Output the [X, Y] coordinate of the center of the cell containing the given text.  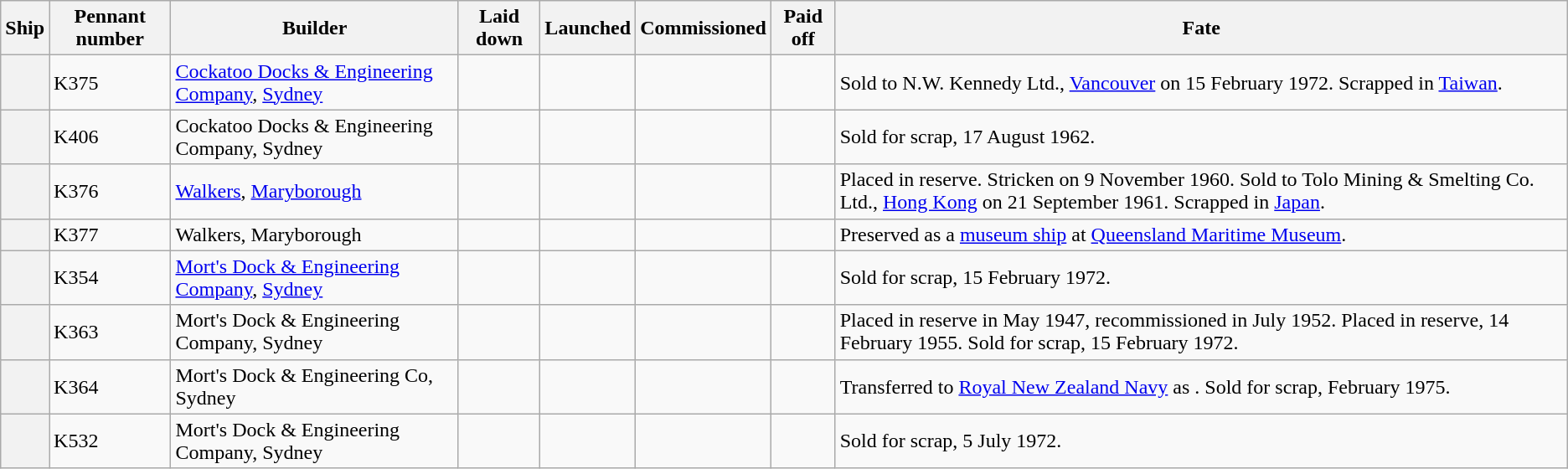
K406 [111, 137]
Launched [588, 28]
K364 [111, 387]
Placed in reserve in May 1947, recommissioned in July 1952. Placed in reserve, 14 February 1955. Sold for scrap, 15 February 1972. [1201, 332]
Sold for scrap, 5 July 1972. [1201, 441]
K376 [111, 191]
Transferred to Royal New Zealand Navy as . Sold for scrap, February 1975. [1201, 387]
K532 [111, 441]
Placed in reserve. Stricken on 9 November 1960. Sold to Tolo Mining & Smelting Co. Ltd., Hong Kong on 21 September 1961. Scrapped in Japan. [1201, 191]
K375 [111, 82]
Paid off [802, 28]
K377 [111, 234]
Sold for scrap, 15 February 1972. [1201, 278]
Sold for scrap, 17 August 1962. [1201, 137]
Sold to N.W. Kennedy Ltd., Vancouver on 15 February 1972. Scrapped in Taiwan. [1201, 82]
Mort's Dock & Engineering Co, Sydney [315, 387]
K363 [111, 332]
Fate [1201, 28]
Laid down [499, 28]
Pennant number [111, 28]
Preserved as a museum ship at Queensland Maritime Museum. [1201, 234]
Ship [25, 28]
Builder [315, 28]
Commissioned [704, 28]
K354 [111, 278]
